Return the [x, y] coordinate for the center point of the cell that contains the specified text.  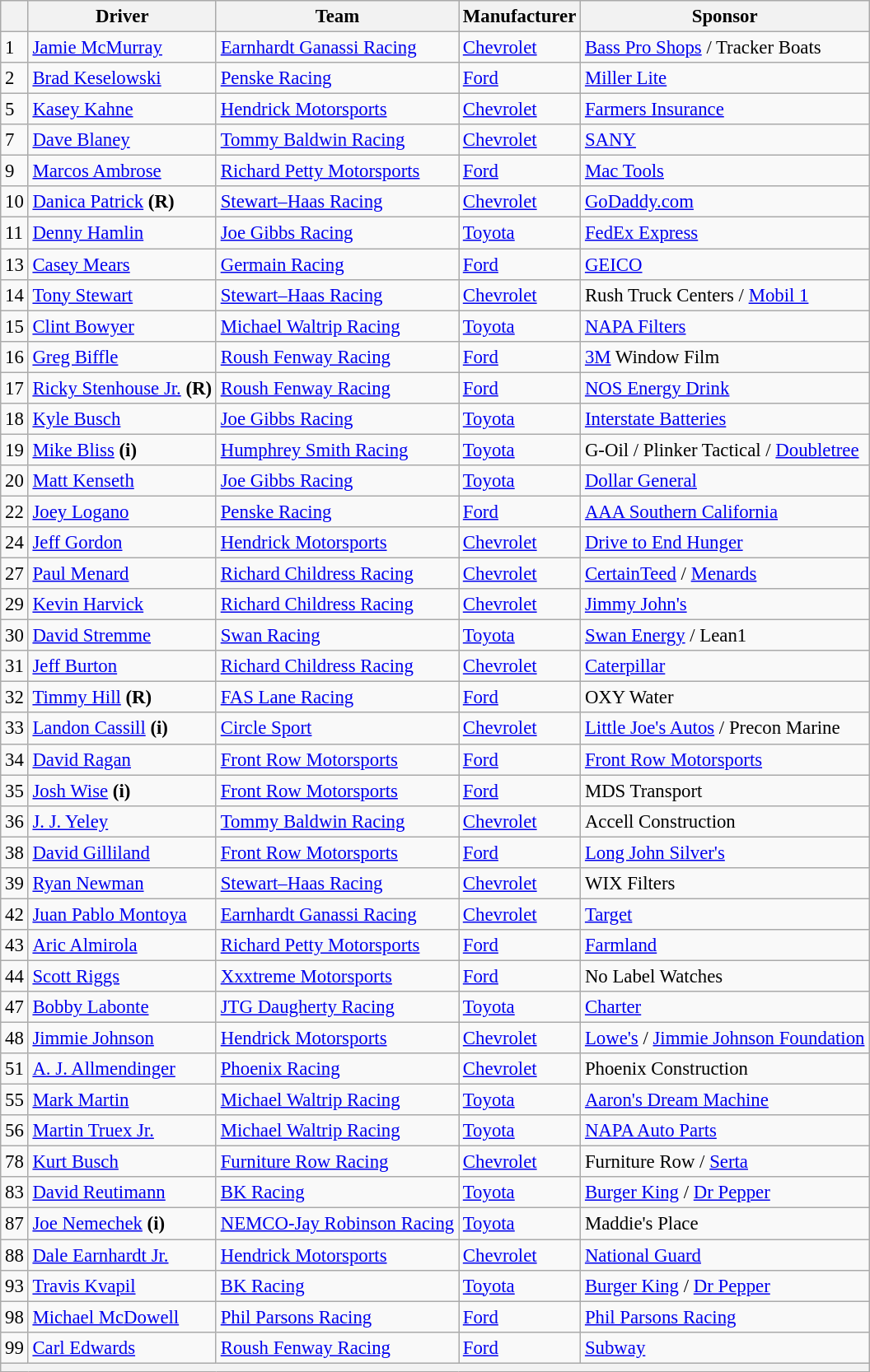
Drive to End Hunger [725, 543]
Landon Cassill (i) [122, 729]
14 [15, 295]
Joe Nemechek (i) [122, 1224]
Interstate Batteries [725, 419]
83 [15, 1193]
48 [15, 1038]
93 [15, 1286]
32 [15, 698]
David Stremme [122, 636]
Aric Almirola [122, 945]
No Label Watches [725, 976]
Sponsor [725, 16]
5 [15, 110]
31 [15, 666]
10 [15, 202]
33 [15, 729]
16 [15, 357]
Danica Patrick (R) [122, 202]
Joey Logano [122, 511]
FAS Lane Racing [337, 698]
Juan Pablo Montoya [122, 914]
Kevin Harvick [122, 604]
Travis Kvapil [122, 1286]
Matt Kenseth [122, 481]
2 [15, 78]
NAPA Auto Parts [725, 1131]
Casey Mears [122, 264]
98 [15, 1317]
J. J. Yeley [122, 821]
Kasey Kahne [122, 110]
7 [15, 140]
CertainTeed / Menards [725, 574]
Dollar General [725, 481]
Little Joe's Autos / Precon Marine [725, 729]
NOS Energy Drink [725, 388]
Furniture Row Racing [337, 1162]
Denny Hamlin [122, 233]
56 [15, 1131]
Farmland [725, 945]
24 [15, 543]
Driver [122, 16]
Aaron's Dream Machine [725, 1100]
Jimmie Johnson [122, 1038]
National Guard [725, 1255]
Timmy Hill (R) [122, 698]
Germain Racing [337, 264]
David Ragan [122, 759]
9 [15, 171]
51 [15, 1069]
Charter [725, 1007]
88 [15, 1255]
FedEx Express [725, 233]
Jamie McMurray [122, 48]
18 [15, 419]
Furniture Row / Serta [725, 1162]
WIX Filters [725, 884]
Farmers Insurance [725, 110]
Greg Biffle [122, 357]
GEICO [725, 264]
G-Oil / Plinker Tactical / Doubletree [725, 450]
55 [15, 1100]
27 [15, 574]
Ricky Stenhouse Jr. (R) [122, 388]
Manufacturer [519, 16]
1 [15, 48]
David Reutimann [122, 1193]
Humphrey Smith Racing [337, 450]
78 [15, 1162]
Circle Sport [337, 729]
22 [15, 511]
13 [15, 264]
15 [15, 326]
A. J. Allmendinger [122, 1069]
Phoenix Racing [337, 1069]
Long John Silver's [725, 852]
Michael McDowell [122, 1317]
AAA Southern California [725, 511]
Maddie's Place [725, 1224]
Jeff Gordon [122, 543]
Swan Energy / Lean1 [725, 636]
44 [15, 976]
17 [15, 388]
Phoenix Construction [725, 1069]
39 [15, 884]
Jimmy John's [725, 604]
Scott Riggs [122, 976]
42 [15, 914]
Miller Lite [725, 78]
3M Window Film [725, 357]
Clint Bowyer [122, 326]
19 [15, 450]
Rush Truck Centers / Mobil 1 [725, 295]
SANY [725, 140]
Ryan Newman [122, 884]
JTG Daugherty Racing [337, 1007]
Caterpillar [725, 666]
29 [15, 604]
Tony Stewart [122, 295]
35 [15, 791]
Brad Keselowski [122, 78]
34 [15, 759]
30 [15, 636]
Jeff Burton [122, 666]
Target [725, 914]
87 [15, 1224]
David Gilliland [122, 852]
Mark Martin [122, 1100]
Carl Edwards [122, 1347]
NAPA Filters [725, 326]
36 [15, 821]
Josh Wise (i) [122, 791]
Paul Menard [122, 574]
Kurt Busch [122, 1162]
43 [15, 945]
Xxxtreme Motorsports [337, 976]
MDS Transport [725, 791]
Bobby Labonte [122, 1007]
Dale Earnhardt Jr. [122, 1255]
Mac Tools [725, 171]
Bass Pro Shops / Tracker Boats [725, 48]
GoDaddy.com [725, 202]
Subway [725, 1347]
Mike Bliss (i) [122, 450]
Dave Blaney [122, 140]
Martin Truex Jr. [122, 1131]
Team [337, 16]
11 [15, 233]
Swan Racing [337, 636]
Lowe's / Jimmie Johnson Foundation [725, 1038]
20 [15, 481]
Accell Construction [725, 821]
NEMCO-Jay Robinson Racing [337, 1224]
47 [15, 1007]
OXY Water [725, 698]
99 [15, 1347]
Kyle Busch [122, 419]
Marcos Ambrose [122, 171]
38 [15, 852]
